Provide the (x, y) coordinate of the cell's center where the given text is located.  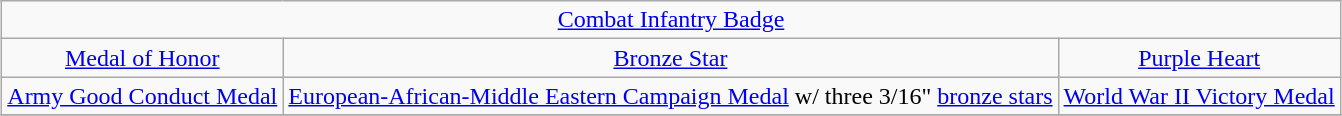
Purple Heart (1199, 58)
World War II Victory Medal (1199, 96)
European-African-Middle Eastern Campaign Medal w/ three 3/16" bronze stars (670, 96)
Medal of Honor (142, 58)
Army Good Conduct Medal (142, 96)
Combat Infantry Badge (671, 20)
Bronze Star (670, 58)
